Extract the (x, y) coordinate from the center of the cell holding the provided text.  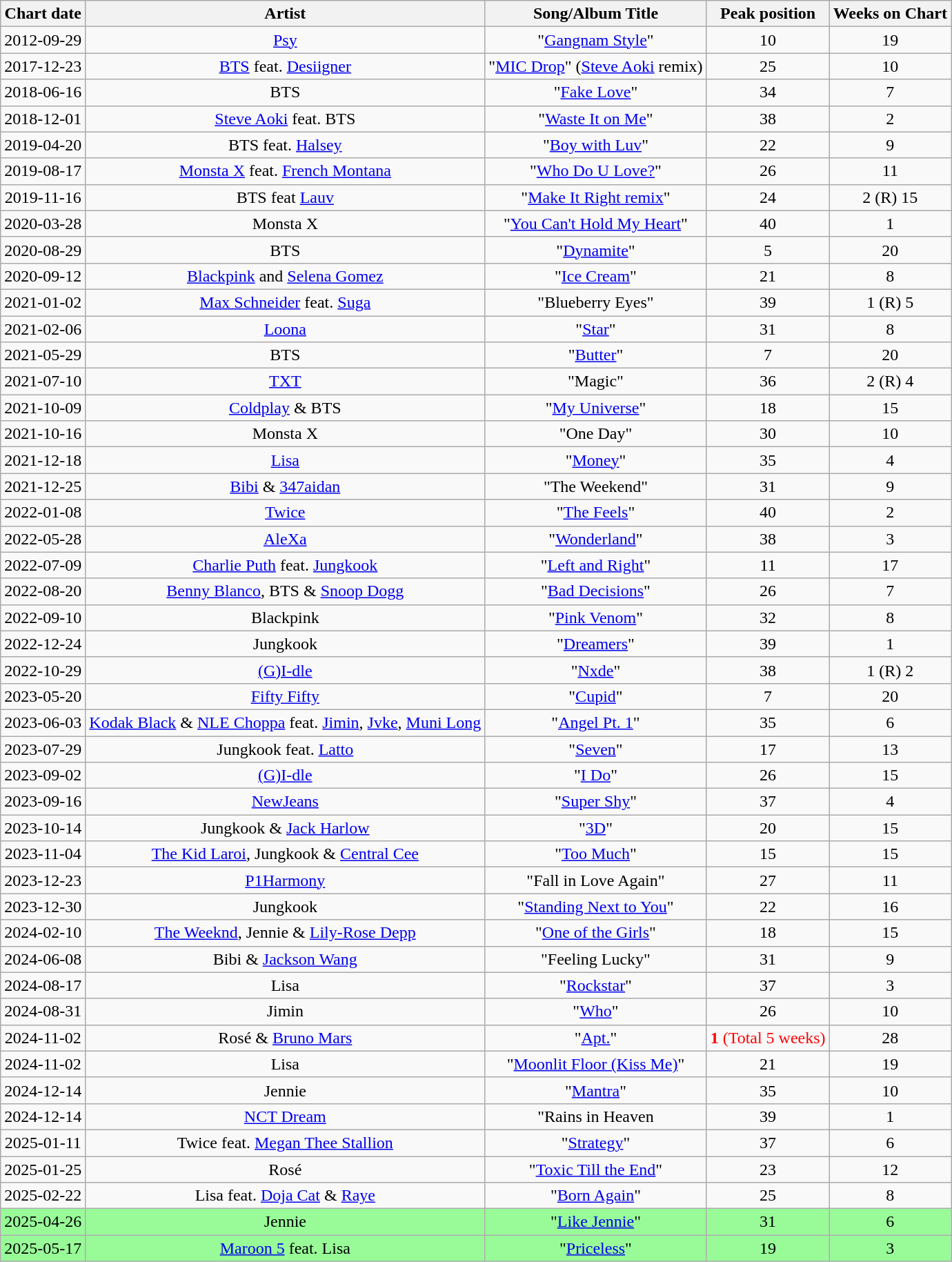
2025-01-25 (43, 1170)
2017-12-23 (43, 66)
"Money" (596, 460)
AleXa (286, 539)
2023-10-14 (43, 828)
2022-09-10 (43, 618)
"Feeling Lucky" (596, 959)
2023-06-03 (43, 722)
2020-09-12 (43, 276)
"Make It Right remix" (596, 197)
2024-02-10 (43, 933)
Loona (286, 329)
"Boy with Luv" (596, 145)
12 (890, 1170)
2019-11-16 (43, 197)
2019-04-20 (43, 145)
"Left and Right" (596, 565)
"Too Much" (596, 854)
"The Feels" (596, 513)
"Angel Pt. 1" (596, 722)
2 (R) 4 (890, 382)
The Weeknd, Jennie & Lily-Rose Depp (286, 933)
1 (Total 5 weeks) (768, 1038)
Coldplay & BTS (286, 408)
32 (768, 618)
Benny Blanco, BTS & Snoop Dogg (286, 591)
Blackpink (286, 618)
P1Harmony (286, 880)
Monsta X feat. French Montana (286, 171)
2025-04-26 (43, 1222)
Weeks on Chart (890, 14)
"One Day" (596, 434)
"Toxic Till the End" (596, 1170)
2022-08-20 (43, 591)
2024-08-31 (43, 1012)
Maroon 5 feat. Lisa (286, 1248)
2020-03-28 (43, 224)
2018-06-16 (43, 92)
"MIC Drop" (Steve Aoki remix) (596, 66)
"Priceless" (596, 1248)
Lisa feat. Doja Cat & Raye (286, 1196)
Peak position (768, 14)
"Star" (596, 329)
Chart date (43, 14)
"Fall in Love Again" (596, 880)
24 (768, 197)
"Magic" (596, 382)
2022-10-29 (43, 670)
2024-08-17 (43, 985)
2024-06-08 (43, 959)
2022-07-09 (43, 565)
2022-05-28 (43, 539)
Jungkook & Jack Harlow (286, 828)
Artist (286, 14)
2025-01-11 (43, 1143)
2021-07-10 (43, 382)
"Blueberry Eyes" (596, 302)
2021-05-29 (43, 355)
Rosé & Bruno Mars (286, 1038)
2023-11-04 (43, 854)
2023-09-16 (43, 802)
34 (768, 92)
2021-10-09 (43, 408)
"Mantra" (596, 1090)
2012-09-29 (43, 40)
Blackpink and Selena Gomez (286, 276)
"You Can't Hold My Heart" (596, 224)
NCT Dream (286, 1116)
2019-08-17 (43, 171)
1 (R) 2 (890, 670)
"One of the Girls" (596, 933)
Song/Album Title (596, 14)
BTS feat. Halsey (286, 145)
"I Do" (596, 776)
2 (R) 15 (890, 197)
"Gangnam Style" (596, 40)
"Fake Love" (596, 92)
"Rains in Heaven (596, 1116)
"Strategy" (596, 1143)
5 (768, 250)
2021-12-25 (43, 486)
"Seven" (596, 749)
Twice (286, 513)
2021-01-02 (43, 302)
Bibi & Jackson Wang (286, 959)
2021-12-18 (43, 460)
Kodak Black & NLE Choppa feat. Jimin, Jvke, Muni Long (286, 722)
Charlie Puth feat. Jungkook (286, 565)
36 (768, 382)
"The Weekend" (596, 486)
2018-12-01 (43, 119)
2023-09-02 (43, 776)
Jimin (286, 1012)
"Waste It on Me" (596, 119)
"Super Shy" (596, 802)
Jungkook feat. Latto (286, 749)
"Rockstar" (596, 985)
"Standing Next to You" (596, 907)
13 (890, 749)
Bibi & 347aidan (286, 486)
"Like Jennie" (596, 1222)
BTS feat. Desiigner (286, 66)
"Moonlit Floor (Kiss Me)" (596, 1064)
2021-02-06 (43, 329)
"Dreamers" (596, 644)
2020-08-29 (43, 250)
28 (890, 1038)
2025-02-22 (43, 1196)
"Bad Decisions" (596, 591)
"Butter" (596, 355)
2022-12-24 (43, 644)
Max Schneider feat. Suga (286, 302)
"Apt." (596, 1038)
TXT (286, 382)
1 (R) 5 (890, 302)
16 (890, 907)
2023-05-20 (43, 696)
"Cupid" (596, 696)
23 (768, 1170)
2023-12-23 (43, 880)
"Nxde" (596, 670)
27 (768, 880)
"Who" (596, 1012)
"Pink Venom" (596, 618)
Fifty Fifty (286, 696)
BTS feat Lauv (286, 197)
Psy (286, 40)
2025-05-17 (43, 1248)
2021-10-16 (43, 434)
"Born Again" (596, 1196)
NewJeans (286, 802)
Twice feat. Megan Thee Stallion (286, 1143)
"Wonderland" (596, 539)
2022-01-08 (43, 513)
"Dynamite" (596, 250)
"3D" (596, 828)
"Ice Cream" (596, 276)
Rosé (286, 1170)
30 (768, 434)
Steve Aoki feat. BTS (286, 119)
"My Universe" (596, 408)
"Who Do U Love?" (596, 171)
2023-12-30 (43, 907)
2023-07-29 (43, 749)
The Kid Laroi, Jungkook & Central Cee (286, 854)
